Identify which cell holds the provided text, then report its [x, y] central coordinate. 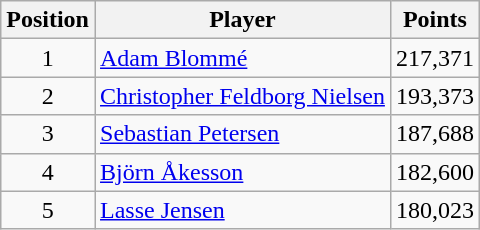
5 [48, 210]
Sebastian Petersen [242, 134]
2 [48, 96]
Player [242, 20]
182,600 [434, 172]
217,371 [434, 58]
Christopher Feldborg Nielsen [242, 96]
Björn Åkesson [242, 172]
3 [48, 134]
Points [434, 20]
4 [48, 172]
180,023 [434, 210]
1 [48, 58]
Lasse Jensen [242, 210]
193,373 [434, 96]
Adam Blommé [242, 58]
Position [48, 20]
187,688 [434, 134]
